Extract the [X, Y] coordinate from the center of the cell holding the provided text.  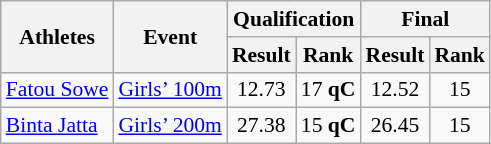
15 qC [328, 126]
Binta Jatta [58, 126]
12.73 [262, 90]
Event [170, 36]
Final [426, 19]
Girls’ 200m [170, 126]
Fatou Sowe [58, 90]
17 qC [328, 90]
Athletes [58, 36]
Qualification [294, 19]
12.52 [396, 90]
27.38 [262, 126]
26.45 [396, 126]
Girls’ 100m [170, 90]
